Provide the (x, y) coordinate of the cell's center where the given text is located.  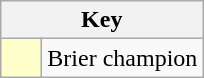
Key (102, 20)
Brier champion (122, 58)
